Return the (x, y) coordinate for the center point of the cell that contains the specified text.  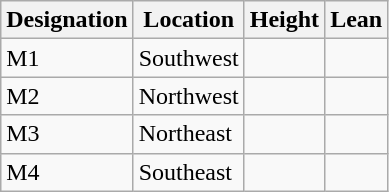
Southeast (188, 172)
Northeast (188, 134)
Southwest (188, 58)
M2 (67, 96)
Northwest (188, 96)
M1 (67, 58)
Location (188, 20)
Lean (356, 20)
Height (284, 20)
Designation (67, 20)
M3 (67, 134)
M4 (67, 172)
